Capture the cell that displays the provided text and extract its (x, y) central coordinate. 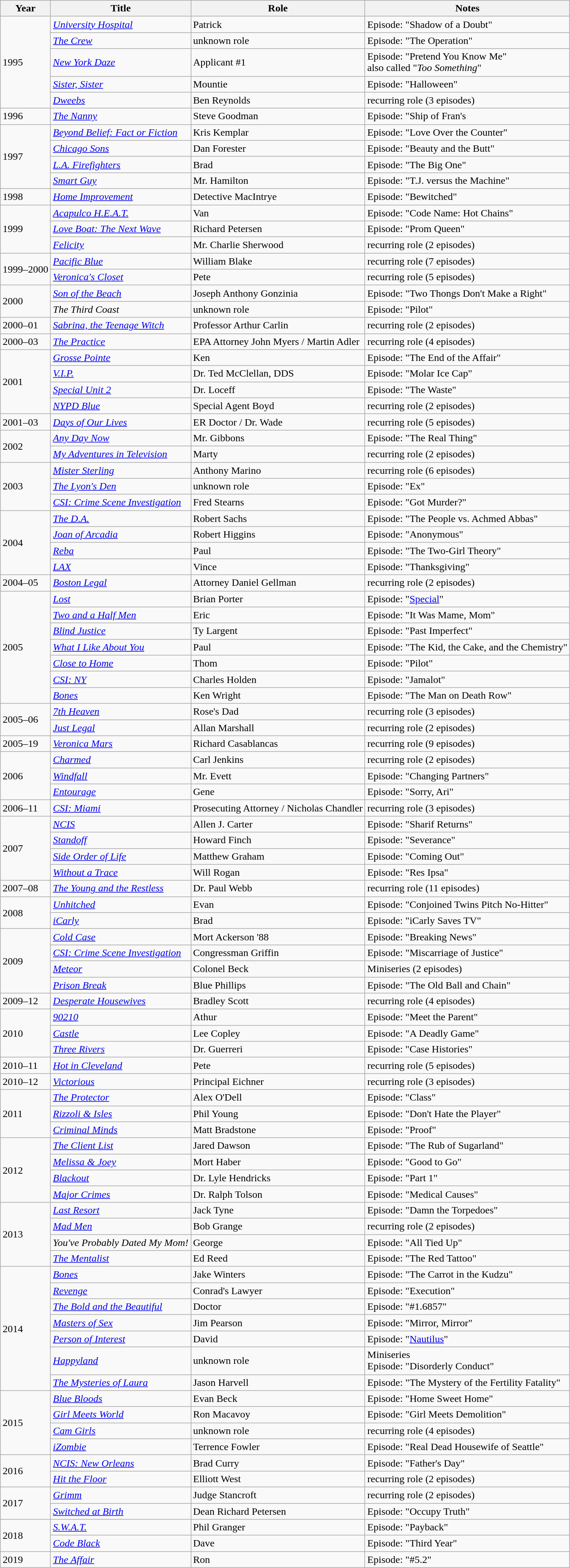
Episode: "Bewitched" (467, 197)
Anthony Marino (278, 470)
Jared Dawson (278, 1146)
2019 (25, 1560)
Mr. Charlie Sherwood (278, 245)
2010–12 (25, 1082)
Castle (121, 1033)
Son of the Beach (121, 293)
Jack Tyne (278, 1210)
Episode: "Prom Queen" (467, 229)
Carl Jenkins (278, 760)
LAX (121, 567)
Episode: "Coming Out" (467, 856)
ER Doctor / Dr. Wade (278, 422)
Evan Beck (278, 1399)
Mr. Evett (278, 776)
Episode: "Molar Ice Cap" (467, 374)
Prison Break (121, 985)
Days of Our Lives (121, 422)
Blue Phillips (278, 985)
Eric (278, 615)
recurring role (6 episodes) (467, 470)
Mort Haber (278, 1162)
NCIS: New Orleans (121, 1463)
Dr. Loceff (278, 390)
Episode: "Proof" (467, 1130)
Dean Richard Petersen (278, 1511)
Robert Sachs (278, 519)
2001 (25, 382)
Episode: "iCarly Saves TV" (467, 921)
Mad Men (121, 1226)
Episode: "The People vs. Achmed Abbas" (467, 519)
Grimm (121, 1495)
2005–06 (25, 719)
Gene (278, 792)
Episode: "Changing Partners" (467, 776)
The D.A. (121, 519)
Episode: "Breaking News" (467, 937)
Allen J. Carter (278, 824)
Episode: "Res Ipsa" (467, 872)
Victorious (121, 1082)
Episode: "Jamalot" (467, 679)
Episode: "Father's Day" (467, 1463)
recurring role (9 episodes) (467, 744)
Thom (278, 663)
Kris Kemplar (278, 132)
Rizzoli & Isles (121, 1114)
Episode: "Occupy Truth" (467, 1511)
Episode: "Ship of Fran's (467, 116)
Patrick (278, 25)
Episode: "The Real Thing" (467, 438)
2009–12 (25, 1001)
Episode: "Don't Hate the Player" (467, 1114)
V.I.P. (121, 374)
Entourage (121, 792)
Episode: "Pretend You Know Me"also called "Too Something" (467, 63)
Judge Stancroft (278, 1495)
Episode: "Nautilus" (467, 1339)
1997 (25, 156)
Episode: "Special" (467, 599)
Episode: "Mirror, Mirror" (467, 1323)
Attorney Daniel Gellman (278, 583)
iCarly (121, 921)
Episode: "Conjoined Twins Pitch No-Hitter" (467, 904)
Jim Pearson (278, 1323)
Hot in Cleveland (121, 1065)
Evan (278, 904)
Episode: "The Rub of Sugarland" (467, 1146)
The Mysteries of Laura (121, 1382)
CSI: Miami (121, 808)
Episode: "Meet the Parent" (467, 1017)
Standoff (121, 840)
The Bold and the Beautiful (121, 1307)
Bob Grange (278, 1226)
1996 (25, 116)
Bradley Scott (278, 1001)
Fred Stearns (278, 503)
Special Agent Boyd (278, 406)
Happyland (121, 1361)
Episode: "Two Thongs Don't Make a Right" (467, 293)
The Practice (121, 341)
Blackout (121, 1178)
2000–01 (25, 325)
Brad Curry (278, 1463)
Reba (121, 551)
Blue Bloods (121, 1399)
Ken (278, 358)
Mort Ackerson '88 (278, 937)
Richard Petersen (278, 229)
Dr. Ted McClellan, DDS (278, 374)
The Protector (121, 1098)
2006 (25, 776)
Episode: "Got Murder?" (467, 503)
Lost (121, 599)
New York Daze (121, 63)
Conrad's Lawyer (278, 1291)
Major Crimes (121, 1194)
S.W.A.T. (121, 1527)
The Crew (121, 41)
The Mentalist (121, 1259)
Mr. Gibbons (278, 438)
What I Like About You (121, 647)
Doctor (278, 1307)
The Lyon's Den (121, 486)
1999–2000 (25, 269)
Episode: "Real Dead Housewife of Seattle" (467, 1447)
2017 (25, 1503)
2010–11 (25, 1065)
Ty Largent (278, 631)
Robert Higgins (278, 535)
Episode: "The End of the Affair" (467, 358)
2012 (25, 1170)
90210 (121, 1017)
2009 (25, 961)
Three Rivers (121, 1049)
Criminal Minds (121, 1130)
NCIS (121, 824)
Professor Arthur Carlin (278, 325)
Prosecuting Attorney / Nicholas Chandler (278, 808)
Role (278, 8)
Brian Porter (278, 599)
2018 (25, 1535)
Last Resort (121, 1210)
2000 (25, 301)
Episode: "Ex" (467, 486)
Episode: "#1.6857" (467, 1307)
Any Day Now (121, 438)
Episode: "Anonymous" (467, 535)
Windfall (121, 776)
2004 (25, 543)
Rose's Dad (278, 711)
1998 (25, 197)
Episode: "Thanksgiving" (467, 567)
Alex O'Dell (278, 1098)
Just Legal (121, 727)
Van (278, 213)
Boston Legal (121, 583)
Cold Case (121, 937)
Episode: "Sorry, Ari" (467, 792)
Howard Finch (278, 840)
Desperate Housewives (121, 1001)
Dr. Ralph Tolson (278, 1194)
Episode: "The Big One" (467, 164)
Dweebs (121, 100)
2003 (25, 486)
Episode: "Payback" (467, 1527)
Dr. Paul Webb (278, 888)
Joan of Arcadia (121, 535)
Terrence Fowler (278, 1447)
Beyond Belief: Fact or Fiction (121, 132)
2011 (25, 1114)
Revenge (121, 1291)
Marty (278, 454)
Episode: "Girl Meets Demolition" (467, 1415)
Episode: "Third Year" (467, 1543)
Charles Holden (278, 679)
George (278, 1242)
Felicity (121, 245)
The Nanny (121, 116)
Episode: "Code Name: Hot Chains" (467, 213)
Richard Casablancas (278, 744)
Episode: "Sharif Returns" (467, 824)
Without a Trace (121, 872)
Ed Reed (278, 1259)
Sabrina, the Teenage Witch (121, 325)
Ron Macavoy (278, 1415)
Episode: "Halloween" (467, 84)
Episode: "The Mystery of the Fertility Fatality" (467, 1382)
iZombie (121, 1447)
Melissa & Joey (121, 1162)
Episode: "The Operation" (467, 41)
You've Probably Dated My Mom! (121, 1242)
Episode: "Love Over the Counter" (467, 132)
Elliott West (278, 1479)
2000–03 (25, 341)
Veronica Mars (121, 744)
Episode: "The Waste" (467, 390)
Mr. Hamilton (278, 180)
2008 (25, 912)
Matthew Graham (278, 856)
Home Improvement (121, 197)
Episode: "The Carrot in the Kudzu" (467, 1275)
Applicant #1 (278, 63)
David (278, 1339)
1995 (25, 63)
The Client List (121, 1146)
Athur (278, 1017)
Sister, Sister (121, 84)
Congressman Griffin (278, 953)
Episode: "Past Imperfect" (467, 631)
2006–11 (25, 808)
Will Rogan (278, 872)
Dr. Guerreri (278, 1049)
Code Black (121, 1543)
CSI: NY (121, 679)
Allan Marshall (278, 727)
Charmed (121, 760)
Matt Bradstone (278, 1130)
Colonel Beck (278, 969)
2015 (25, 1423)
Episode: "Severance" (467, 840)
2005 (25, 647)
Episode: "It Was Mame, Mom" (467, 615)
Episode: "#5.2" (467, 1560)
Acapulco H.E.A.T. (121, 213)
Love Boat: The Next Wave (121, 229)
Detective MacIntrye (278, 197)
2014 (25, 1329)
Episode: "The Old Ball and Chain" (467, 985)
Veronica's Closet (121, 277)
Episode: "The Red Tattoo" (467, 1259)
Episode: "Case Histories" (467, 1049)
Jake Winters (278, 1275)
Unhitched (121, 904)
Episode: "Shadow of a Doubt" (467, 25)
Pacific Blue (121, 261)
Episode: "Good to Go" (467, 1162)
2007 (25, 848)
Hit the Floor (121, 1479)
Year (25, 8)
2002 (25, 446)
1999 (25, 229)
Two and a Half Men (121, 615)
Episode: "The Kid, the Cake, and the Chemistry" (467, 647)
NYPD Blue (121, 406)
William Blake (278, 261)
Title (121, 8)
Cam Girls (121, 1431)
Special Unit 2 (121, 390)
Episode: "Home Sweet Home" (467, 1399)
EPA Attorney John Myers / Martin Adler (278, 341)
Dr. Lyle Hendricks (278, 1178)
Episode: "A Deadly Game" (467, 1033)
Episode: "Part 1" (467, 1178)
Meteor (121, 969)
2013 (25, 1234)
Phil Young (278, 1114)
2007–08 (25, 888)
Girl Meets World (121, 1415)
Close to Home (121, 663)
Switched at Birth (121, 1511)
Steve Goodman (278, 116)
University Hospital (121, 25)
Smart Guy (121, 180)
Masters of Sex (121, 1323)
2010 (25, 1033)
Dan Forester (278, 148)
Joseph Anthony Gonzinia (278, 293)
Dave (278, 1543)
Episode: "Execution" (467, 1291)
Mountie (278, 84)
Episode: "T.J. versus the Machine" (467, 180)
The Young and the Restless (121, 888)
recurring role (11 episodes) (467, 888)
Episode: "All Tied Up" (467, 1242)
Ben Reynolds (278, 100)
The Affair (121, 1560)
Episode: "Miscarriage of Justice" (467, 953)
Grosse Pointe (121, 358)
L.A. Firefighters (121, 164)
Vince (278, 567)
Chicago Sons (121, 148)
Person of Interest (121, 1339)
Phil Granger (278, 1527)
Blind Justice (121, 631)
Episode: "Beauty and the Butt" (467, 148)
7th Heaven (121, 711)
2016 (25, 1471)
Principal Eichner (278, 1082)
Lee Copley (278, 1033)
The Third Coast (121, 309)
2004–05 (25, 583)
2005–19 (25, 744)
Side Order of Life (121, 856)
My Adventures in Television (121, 454)
Jason Harvell (278, 1382)
Episode: "The Man on Death Row" (467, 695)
Ken Wright (278, 695)
Mister Sterling (121, 470)
recurring role (7 episodes) (467, 261)
Episode: "The Two-Girl Theory" (467, 551)
2001–03 (25, 422)
Miniseries (2 episodes) (467, 969)
MiniseriesEpisode: "Disorderly Conduct" (467, 1361)
Episode: "Damn the Torpedoes" (467, 1210)
Episode: "Medical Causes" (467, 1194)
Episode: "Class" (467, 1098)
Notes (467, 8)
Ron (278, 1560)
